Capture the cell that displays the provided text and extract its (X, Y) central coordinate. 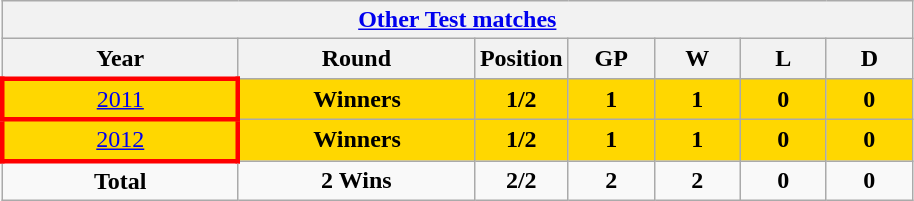
L (783, 59)
Position (521, 59)
Total (120, 180)
Round (356, 59)
W (697, 59)
2 Wins (356, 180)
D (869, 59)
Other Test matches (457, 20)
2/2 (521, 180)
GP (611, 59)
Year (120, 59)
2011 (120, 98)
2012 (120, 140)
